Determine the [X, Y] coordinate at the center of the cell enclosing the given text.  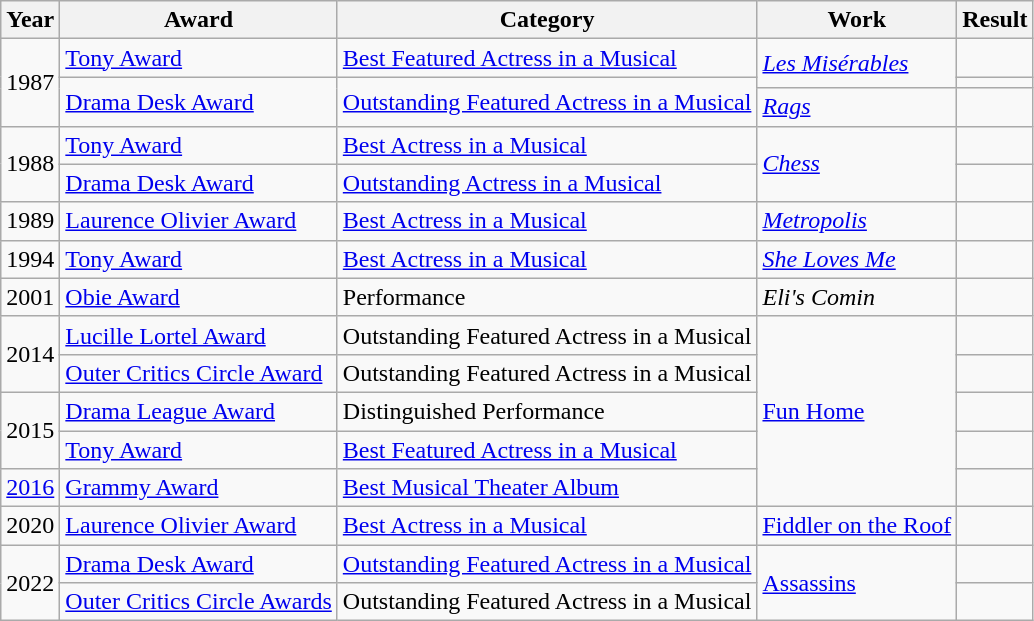
Drama League Award [198, 411]
She Loves Me [857, 259]
1994 [30, 259]
2001 [30, 297]
Result [995, 20]
Fiddler on the Roof [857, 526]
Best Musical Theater Album [547, 488]
Eli's Comin [857, 297]
Category [547, 20]
2015 [30, 430]
Outer Critics Circle Award [198, 373]
Chess [857, 164]
Metropolis [857, 221]
Outstanding Actress in a Musical [547, 183]
2014 [30, 354]
2022 [30, 583]
1988 [30, 164]
Assassins [857, 583]
2016 [30, 488]
Grammy Award [198, 488]
Rags [857, 107]
Lucille Lortel Award [198, 335]
Fun Home [857, 411]
Outer Critics Circle Awards [198, 602]
Obie Award [198, 297]
Year [30, 20]
Award [198, 20]
Work [857, 20]
Performance [547, 297]
2020 [30, 526]
1989 [30, 221]
Les Misérables [857, 64]
Distinguished Performance [547, 411]
1987 [30, 82]
